For the text-containing cell, return its midpoint in [X, Y] coordinate format. 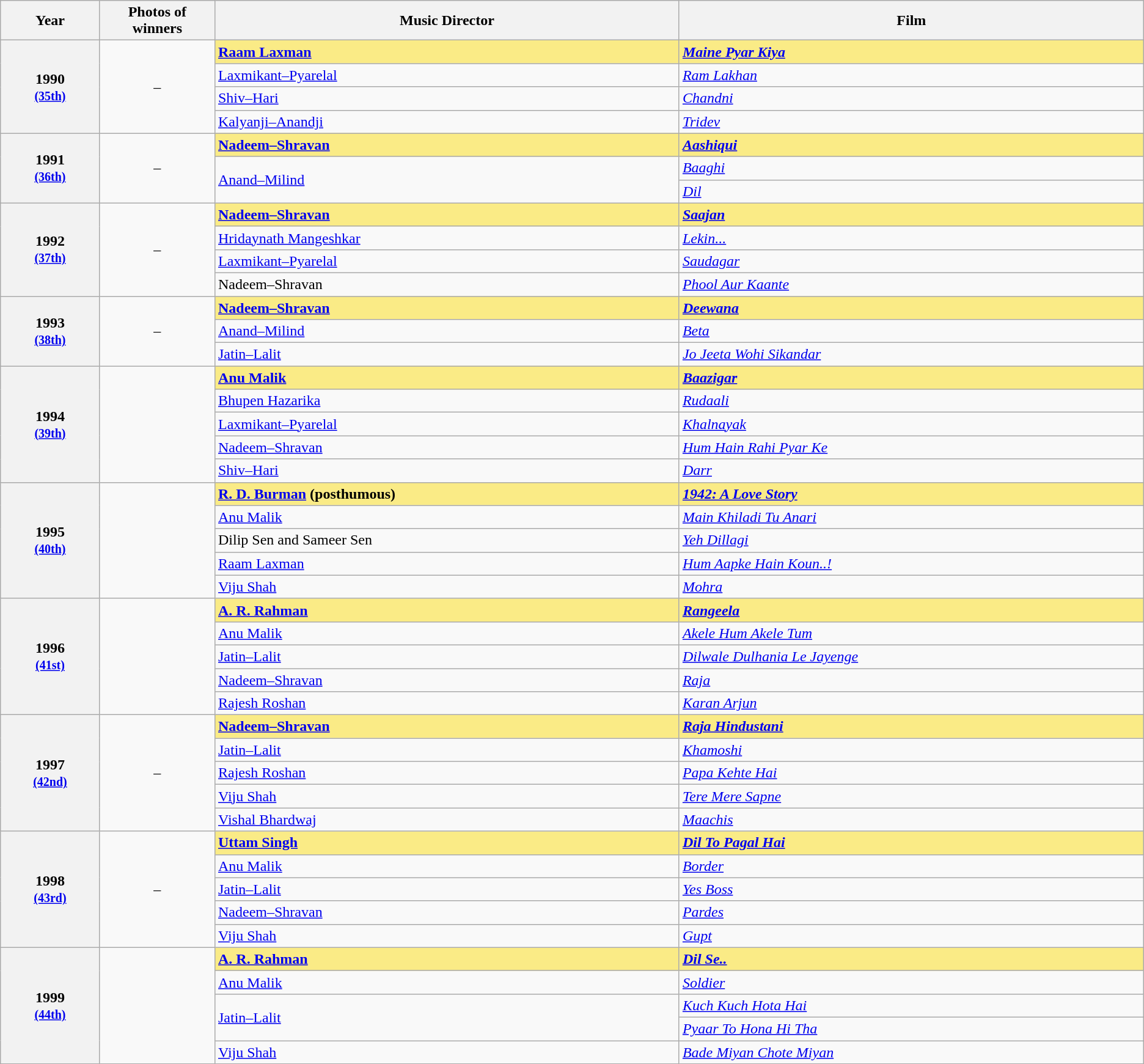
Khamoshi [911, 750]
Main Khiladi Tu Anari [911, 517]
Deewana [911, 307]
1993 (38th) [50, 331]
Soldier [911, 982]
Dil [911, 191]
Beta [911, 331]
Lekin... [911, 238]
Saudagar [911, 261]
Rangeela [911, 610]
Photos of winners [157, 21]
Vishal Bhardwaj [447, 820]
Gupt [911, 936]
Tridev [911, 122]
Tere Mere Sapne [911, 796]
Maachis [911, 820]
Dil To Pagal Hai [911, 843]
Jo Jeeta Wohi Sikandar [911, 354]
Baazigar [911, 378]
1990 (35th) [50, 87]
Hum Hain Rahi Pyar Ke [911, 447]
Mohra [911, 587]
Yes Boss [911, 889]
Hridaynath Mangeshkar [447, 238]
Dilwale Dulhania Le Jayenge [911, 656]
Baaghi [911, 168]
1996 (41st) [50, 656]
1994 (39th) [50, 424]
Bade Miyan Chote Miyan [911, 1052]
Rudaali [911, 401]
Saajan [911, 215]
Karan Arjun [911, 703]
1942: A Love Story [911, 494]
Chandni [911, 98]
Raja Hindustani [911, 727]
1999 (44th) [50, 1005]
Papa Kehte Hai [911, 773]
Aashiqui [911, 145]
Bhupen Hazarika [447, 401]
Pyaar To Hona Hi Tha [911, 1029]
Hum Aapke Hain Koun..! [911, 563]
Year [50, 21]
Uttam Singh [447, 843]
1991 (36th) [50, 168]
Maine Pyar Kiya [911, 52]
Border [911, 866]
Dil Se.. [911, 959]
Raja [911, 680]
Kuch Kuch Hota Hai [911, 1005]
1992 (37th) [50, 249]
Dilip Sen and Sameer Sen [447, 540]
Music Director [447, 21]
Phool Aur Kaante [911, 284]
Darr [911, 471]
1997 (42nd) [50, 773]
Ram Lakhan [911, 75]
Pardes [911, 912]
Akele Hum Akele Tum [911, 633]
Khalnayak [911, 424]
Kalyanji–Anandji [447, 122]
Film [911, 21]
1998 (43rd) [50, 889]
Yeh Dillagi [911, 540]
R. D. Burman (posthumous) [447, 494]
1995 (40th) [50, 540]
